Scan for the cell matching the given text and deliver its (x, y) coordinate at center. 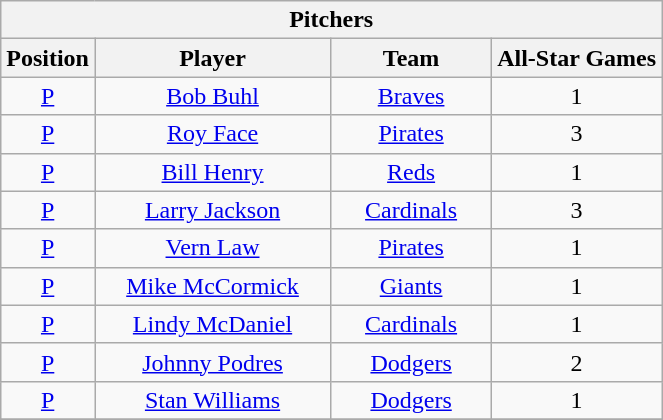
Bill Henry (212, 172)
All-Star Games (577, 58)
Giants (412, 286)
Vern Law (212, 248)
Team (412, 58)
Johnny Podres (212, 362)
Larry Jackson (212, 210)
Braves (412, 96)
Pitchers (332, 20)
Player (212, 58)
Bob Buhl (212, 96)
Lindy McDaniel (212, 324)
Position (48, 58)
2 (577, 362)
Stan Williams (212, 400)
Mike McCormick (212, 286)
Roy Face (212, 134)
Reds (412, 172)
